Locate the cell with the specified text and output its [X, Y] center coordinate. 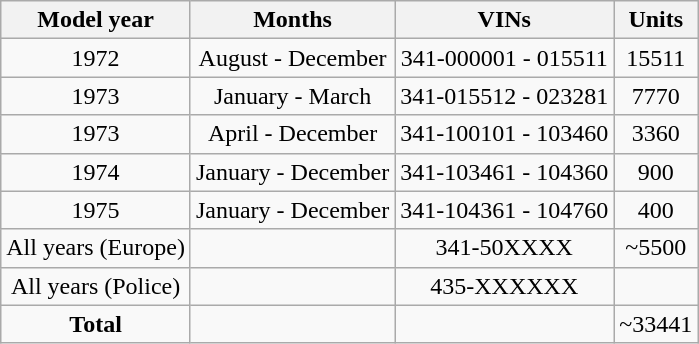
~5500 [656, 248]
All years (Europe) [96, 248]
15511 [656, 58]
Total [96, 324]
August - December [292, 58]
~33441 [656, 324]
341-104361 - 104760 [504, 210]
341-015512 - 023281 [504, 96]
900 [656, 172]
7770 [656, 96]
Model year [96, 20]
341-103461 - 104360 [504, 172]
400 [656, 210]
Units [656, 20]
1974 [96, 172]
341-50XXXX [504, 248]
3360 [656, 134]
435-XXXXXX [504, 286]
1975 [96, 210]
January - March [292, 96]
341-000001 - 015511 [504, 58]
341-100101 - 103460 [504, 134]
1972 [96, 58]
VINs [504, 20]
Months [292, 20]
April - December [292, 134]
All years (Police) [96, 286]
